Search for the cell housing the specified text and yield its [X, Y] center coordinate. 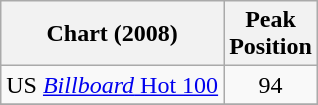
94 [271, 85]
PeakPosition [271, 34]
US Billboard Hot 100 [112, 85]
Chart (2008) [112, 34]
